Provide the [x, y] coordinate of the cell's center where the given text is located.  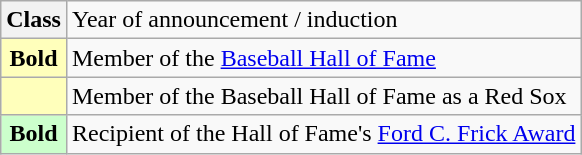
Recipient of the Hall of Fame's Ford C. Frick Award [323, 134]
Class [34, 20]
Member of the Baseball Hall of Fame [323, 58]
Member of the Baseball Hall of Fame as a Red Sox [323, 96]
Year of announcement / induction [323, 20]
